Search for the cell housing the specified text and yield its (x, y) center coordinate. 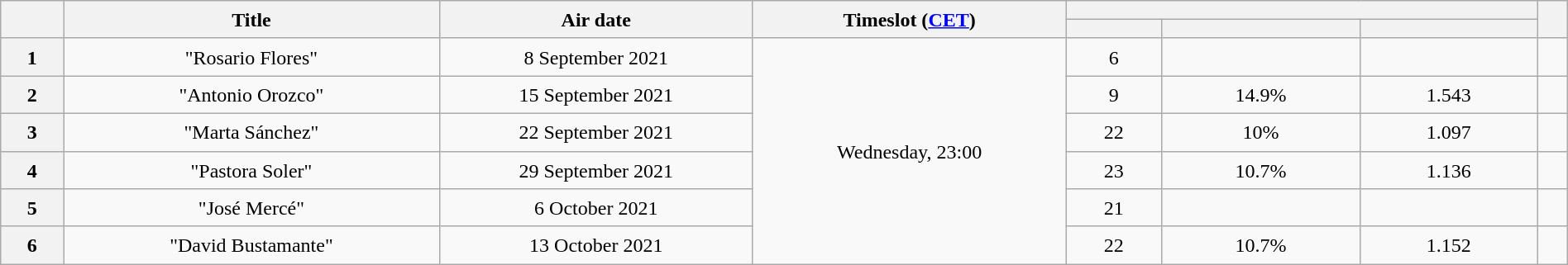
2 (32, 95)
29 September 2021 (595, 170)
"Marta Sánchez" (251, 132)
15 September 2021 (595, 95)
13 October 2021 (595, 245)
5 (32, 208)
10% (1260, 132)
4 (32, 170)
6 October 2021 (595, 208)
1.136 (1449, 170)
Title (251, 20)
9 (1113, 95)
"Antonio Orozco" (251, 95)
1.152 (1449, 245)
Timeslot (CET) (910, 20)
"Rosario Flores" (251, 57)
22 September 2021 (595, 132)
1.543 (1449, 95)
"David Bustamante" (251, 245)
1.097 (1449, 132)
"José Mercé" (251, 208)
1 (32, 57)
21 (1113, 208)
Air date (595, 20)
3 (32, 132)
Wednesday, 23:00 (910, 150)
8 September 2021 (595, 57)
"Pastora Soler" (251, 170)
14.9% (1260, 95)
23 (1113, 170)
